Capture the cell that displays the provided text and extract its [x, y] central coordinate. 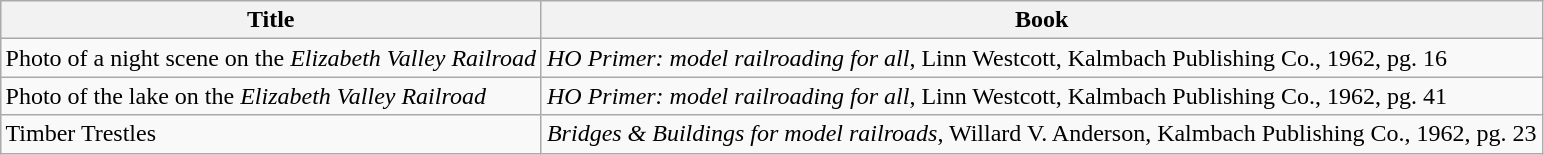
HO Primer: model railroading for all, Linn Westcott, Kalmbach Publishing Co., 1962, pg. 41 [1042, 96]
Photo of a night scene on the Elizabeth Valley Railroad [270, 58]
Photo of the lake on the Elizabeth Valley Railroad [270, 96]
Timber Trestles [270, 134]
Title [270, 20]
Book [1042, 20]
HO Primer: model railroading for all, Linn Westcott, Kalmbach Publishing Co., 1962, pg. 16 [1042, 58]
Bridges & Buildings for model railroads, Willard V. Anderson, Kalmbach Publishing Co., 1962, pg. 23 [1042, 134]
